Extract the [x, y] coordinate from the center of the cell holding the provided text.  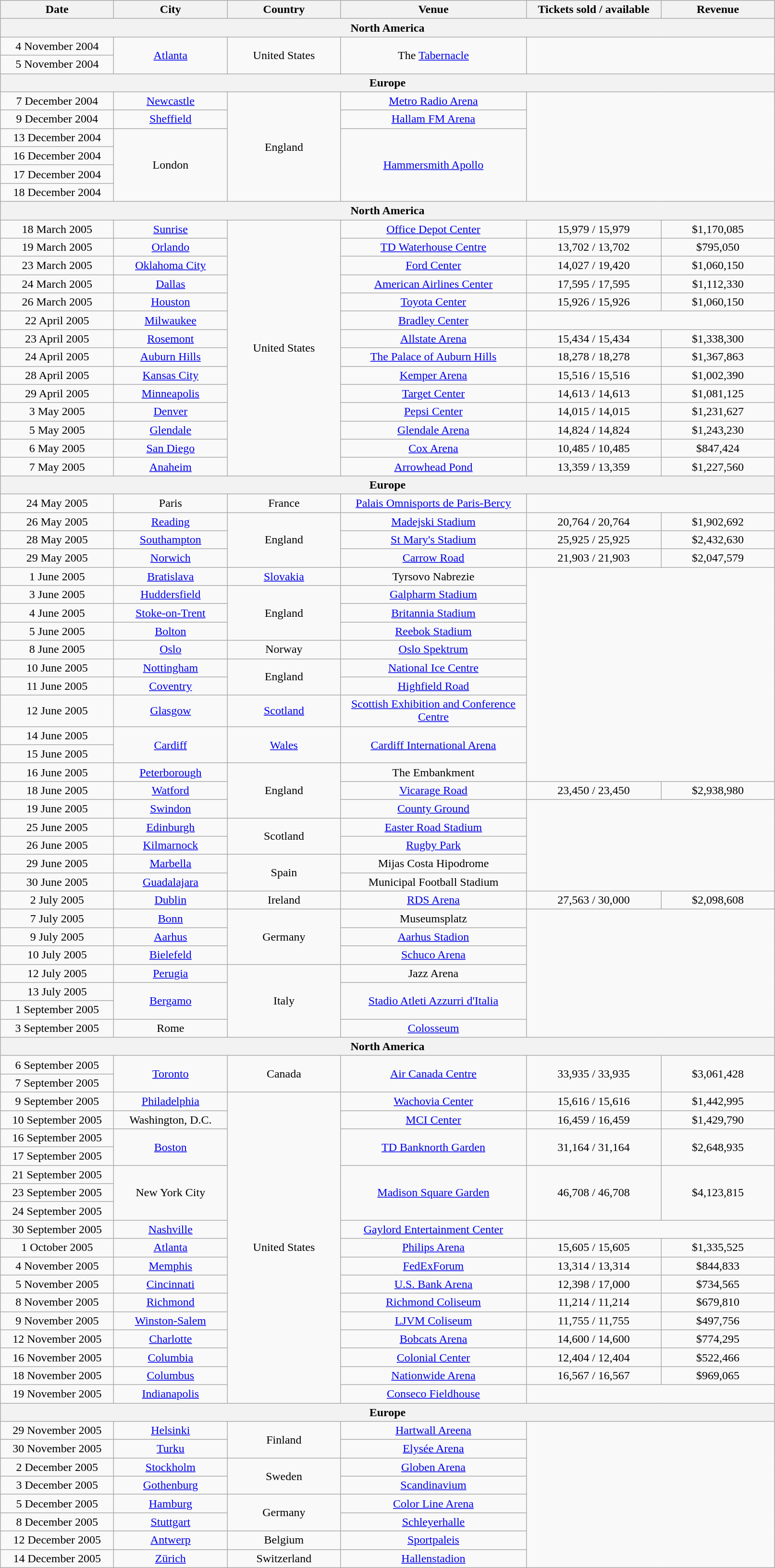
Hallam FM Arena [433, 119]
31,164 / 31,164 [594, 1147]
8 June 2005 [57, 649]
20,764 / 20,764 [594, 521]
Dallas [171, 284]
15,434 / 15,434 [594, 339]
17,595 / 17,595 [594, 284]
46,708 / 46,708 [594, 1193]
Glendale [171, 430]
Anaheim [171, 466]
Tickets sold / available [594, 10]
16 June 2005 [57, 772]
2 December 2005 [57, 1467]
Gothenburg [171, 1485]
$522,466 [718, 1357]
Rugby Park [433, 845]
29 April 2005 [57, 393]
14,824 / 14,824 [594, 430]
Edinburgh [171, 827]
3 December 2005 [57, 1485]
Sheffield [171, 119]
Conseco Fieldhouse [433, 1394]
Madison Square Garden [433, 1193]
Easter Road Stadium [433, 827]
Perugia [171, 973]
Huddersfield [171, 595]
29 June 2005 [57, 864]
Carrow Road [433, 558]
Marbella [171, 864]
12 December 2005 [57, 1540]
Globen Arena [433, 1467]
7 July 2005 [57, 919]
17 September 2005 [57, 1156]
Date [57, 10]
1 June 2005 [57, 576]
12,398 / 17,000 [594, 1284]
4 November 2004 [57, 46]
25,925 / 25,925 [594, 540]
Mijas Costa Hipodrome [433, 864]
Palais Omnisports de Paris-Bercy [433, 503]
4 November 2005 [57, 1266]
6 September 2005 [57, 1065]
17 December 2004 [57, 174]
30 September 2005 [57, 1229]
Nashville [171, 1229]
Cardiff [171, 745]
$1,002,390 [718, 375]
12,404 / 12,404 [594, 1357]
14 June 2005 [57, 735]
Norwich [171, 558]
7 May 2005 [57, 466]
16,459 / 16,459 [594, 1120]
Guadalajara [171, 882]
3 May 2005 [57, 412]
16,567 / 16,567 [594, 1375]
Colosseum [433, 1028]
$1,081,125 [718, 393]
Oslo [171, 649]
Revenue [718, 10]
Sportpaleis [433, 1540]
24 May 2005 [57, 503]
Orlando [171, 247]
21,903 / 21,903 [594, 558]
Bolton [171, 631]
Color Line Arena [433, 1504]
25 June 2005 [57, 827]
Switzerland [284, 1558]
Metro Radio Arena [433, 101]
National Ice Centre [433, 668]
15,979 / 15,979 [594, 229]
Philips Arena [433, 1248]
Washington, D.C. [171, 1120]
11,755 / 11,755 [594, 1321]
$795,050 [718, 247]
Schleyerhalle [433, 1522]
$2,432,630 [718, 540]
23 March 2005 [57, 266]
16 November 2005 [57, 1357]
14,015 / 14,015 [594, 412]
Bonn [171, 919]
Highfield Road [433, 686]
10 July 2005 [57, 955]
Philadelphia [171, 1101]
Zürich [171, 1558]
12 November 2005 [57, 1339]
$497,756 [718, 1321]
Schuco Arena [433, 955]
Stadio Atleti Azzurri d'Italia [433, 1001]
Bratislava [171, 576]
$847,424 [718, 448]
Kilmarnock [171, 845]
TD Banknorth Garden [433, 1147]
County Ground [433, 808]
$969,065 [718, 1375]
14,613 / 14,613 [594, 393]
Oslo Spektrum [433, 649]
Wachovia Center [433, 1101]
Gaylord Entertainment Center [433, 1229]
5 November 2004 [57, 64]
Stockholm [171, 1467]
$774,295 [718, 1339]
5 December 2005 [57, 1504]
Antwerp [171, 1540]
$1,338,300 [718, 339]
3 September 2005 [57, 1028]
Pepsi Center [433, 412]
27,563 / 30,000 [594, 900]
Rome [171, 1028]
Madejski Stadium [433, 521]
Turku [171, 1449]
22 April 2005 [57, 320]
Winston-Salem [171, 1321]
10 June 2005 [57, 668]
San Diego [171, 448]
Belgium [284, 1540]
New York City [171, 1193]
23 September 2005 [57, 1193]
Kemper Arena [433, 375]
Wales [284, 745]
Hallenstadion [433, 1558]
Auburn Hills [171, 357]
16 December 2004 [57, 156]
21 September 2005 [57, 1175]
$1,335,525 [718, 1248]
Hamburg [171, 1504]
MCI Center [433, 1120]
Elysée Arena [433, 1449]
13,359 / 13,359 [594, 466]
9 December 2004 [57, 119]
Richmond Coliseum [433, 1302]
Spain [284, 873]
Bobcats Arena [433, 1339]
Municipal Football Stadium [433, 882]
26 May 2005 [57, 521]
10 September 2005 [57, 1120]
5 November 2005 [57, 1284]
24 March 2005 [57, 284]
Southampton [171, 540]
6 May 2005 [57, 448]
Museumsplatz [433, 919]
30 June 2005 [57, 882]
$1,442,995 [718, 1101]
2 July 2005 [57, 900]
24 April 2005 [57, 357]
Air Canada Centre [433, 1074]
11 June 2005 [57, 686]
14,027 / 19,420 [594, 266]
Slovakia [284, 576]
Toyota Center [433, 302]
29 May 2005 [57, 558]
12 July 2005 [57, 973]
8 December 2005 [57, 1522]
Milwaukee [171, 320]
26 March 2005 [57, 302]
$4,123,815 [718, 1193]
Galpharm Stadium [433, 595]
7 September 2005 [57, 1083]
16 September 2005 [57, 1138]
France [284, 503]
Watford [171, 790]
Scandinavium [433, 1485]
1 September 2005 [57, 1010]
Tyrsovo Nabrezie [433, 576]
$1,170,085 [718, 229]
$2,648,935 [718, 1147]
FedExForum [433, 1266]
Bergamo [171, 1001]
$1,112,330 [718, 284]
29 November 2005 [57, 1431]
19 November 2005 [57, 1394]
$1,243,230 [718, 430]
TD Waterhouse Centre [433, 247]
Columbia [171, 1357]
U.S. Bank Arena [433, 1284]
Peterborough [171, 772]
Finland [284, 1440]
Stoke-on-Trent [171, 613]
Toronto [171, 1074]
15,516 / 15,516 [594, 375]
9 July 2005 [57, 937]
Hartwall Areena [433, 1431]
23,450 / 23,450 [594, 790]
1 October 2005 [57, 1248]
18,278 / 18,278 [594, 357]
$1,429,790 [718, 1120]
15,926 / 15,926 [594, 302]
13,702 / 13,702 [594, 247]
13,314 / 13,314 [594, 1266]
Canada [284, 1074]
Jazz Arena [433, 973]
$2,047,579 [718, 558]
$1,367,863 [718, 357]
Cincinnati [171, 1284]
$844,833 [718, 1266]
10,485 / 10,485 [594, 448]
Country [284, 10]
$1,231,627 [718, 412]
11,214 / 11,214 [594, 1302]
12 June 2005 [57, 711]
Memphis [171, 1266]
Aarhus Stadion [433, 937]
Arrowhead Pond [433, 466]
Colonial Center [433, 1357]
Allstate Arena [433, 339]
30 November 2005 [57, 1449]
4 June 2005 [57, 613]
Cardiff International Arena [433, 745]
26 June 2005 [57, 845]
3 June 2005 [57, 595]
Norway [284, 649]
8 November 2005 [57, 1302]
28 April 2005 [57, 375]
Richmond [171, 1302]
The Embankment [433, 772]
9 September 2005 [57, 1101]
7 December 2004 [57, 101]
Reading [171, 521]
$1,902,692 [718, 521]
24 September 2005 [57, 1211]
Minneapolis [171, 393]
Vicarage Road [433, 790]
Boston [171, 1147]
Houston [171, 302]
$679,810 [718, 1302]
Sunrise [171, 229]
Scottish Exhibition and Conference Centre [433, 711]
Hammersmith Apollo [433, 165]
14 December 2005 [57, 1558]
18 December 2004 [57, 192]
19 June 2005 [57, 808]
Nationwide Arena [433, 1375]
Dublin [171, 900]
Britannia Stadium [433, 613]
Indianapolis [171, 1394]
RDS Arena [433, 900]
Bielefeld [171, 955]
Newcastle [171, 101]
19 March 2005 [57, 247]
The Palace of Auburn Hills [433, 357]
Bradley Center [433, 320]
City [171, 10]
15,605 / 15,605 [594, 1248]
$734,565 [718, 1284]
5 May 2005 [57, 430]
9 November 2005 [57, 1321]
Helsinki [171, 1431]
The Tabernacle [433, 55]
Coventry [171, 686]
23 April 2005 [57, 339]
13 July 2005 [57, 992]
Office Depot Center [433, 229]
$3,061,428 [718, 1074]
14,600 / 14,600 [594, 1339]
Swindon [171, 808]
Ireland [284, 900]
33,935 / 33,935 [594, 1074]
Rosemont [171, 339]
13 December 2004 [57, 137]
Nottingham [171, 668]
Columbus [171, 1375]
Ford Center [433, 266]
28 May 2005 [57, 540]
15 June 2005 [57, 754]
Stuttgart [171, 1522]
$1,227,560 [718, 466]
Paris [171, 503]
Sweden [284, 1476]
18 November 2005 [57, 1375]
St Mary's Stadium [433, 540]
Cox Arena [433, 448]
$2,938,980 [718, 790]
Glendale Arena [433, 430]
Oklahoma City [171, 266]
Target Center [433, 393]
Reebok Stadium [433, 631]
18 June 2005 [57, 790]
Kansas City [171, 375]
Aarhus [171, 937]
Italy [284, 1001]
5 June 2005 [57, 631]
Glasgow [171, 711]
London [171, 165]
Denver [171, 412]
Charlotte [171, 1339]
Venue [433, 10]
15,616 / 15,616 [594, 1101]
18 March 2005 [57, 229]
LJVM Coliseum [433, 1321]
$2,098,608 [718, 900]
American Airlines Center [433, 284]
